Return the (X, Y) coordinate for the center point of the cell that contains the specified text.  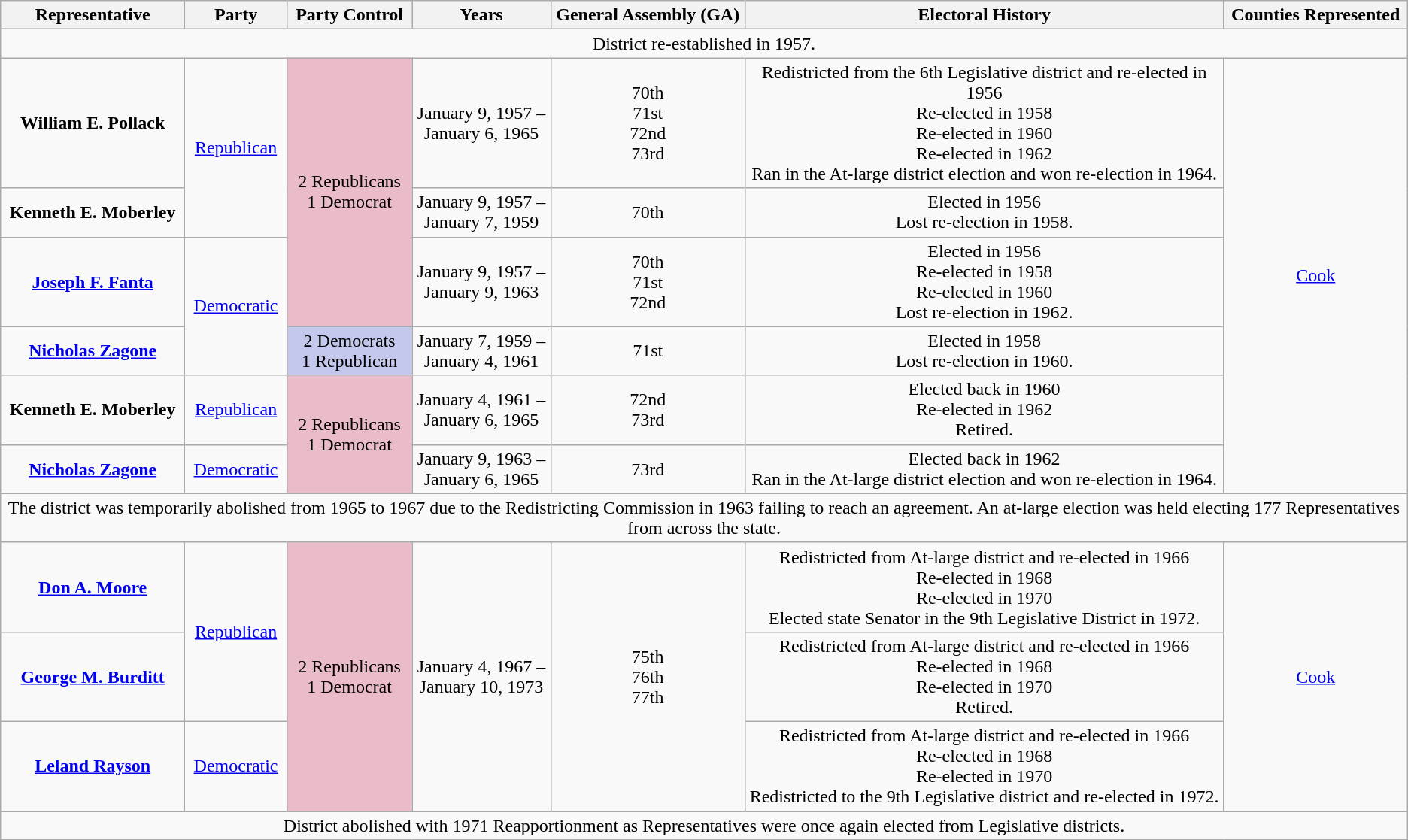
72nd73rd (648, 410)
January 9, 1957 –January 6, 1965 (481, 123)
Party (236, 15)
Elected back in 1960Re-elected in 1962Retired. (984, 410)
January 7, 1959 –January 4, 1961 (481, 350)
January 9, 1963 –January 6, 1965 (481, 469)
73rd (648, 469)
George M. Burditt (93, 677)
2 Democrats1 Republican (350, 350)
70th (648, 212)
Elected in 1956Re-elected in 1958Re-elected in 1960Lost re-election in 1962. (984, 281)
Counties Represented (1315, 15)
Elected back in 1962Ran in the At-large district election and won re-election in 1964. (984, 469)
70th71st72nd73rd (648, 123)
William E. Pollack (93, 123)
January 9, 1957 –January 7, 1959 (481, 212)
Elected in 1956Lost re-election in 1958. (984, 212)
District abolished with 1971 Reapportionment as Representatives were once again elected from Legislative districts. (704, 825)
Electoral History (984, 15)
January 9, 1957 –January 9, 1963 (481, 281)
January 4, 1961 –January 6, 1965 (481, 410)
Joseph F. Fanta (93, 281)
January 4, 1967 –January 10, 1973 (481, 677)
Don A. Moore (93, 587)
71st (648, 350)
75th76th77th (648, 677)
District re-established in 1957. (704, 44)
Representative (93, 15)
70th71st72nd (648, 281)
Years (481, 15)
Elected in 1958Lost re-election in 1960. (984, 350)
Redistricted from At-large district and re-elected in 1966Re-elected in 1968Re-elected in 1970Retired. (984, 677)
Leland Rayson (93, 766)
Party Control (350, 15)
General Assembly (GA) (648, 15)
